Scan for the cell matching the given text and deliver its [X, Y] coordinate at center. 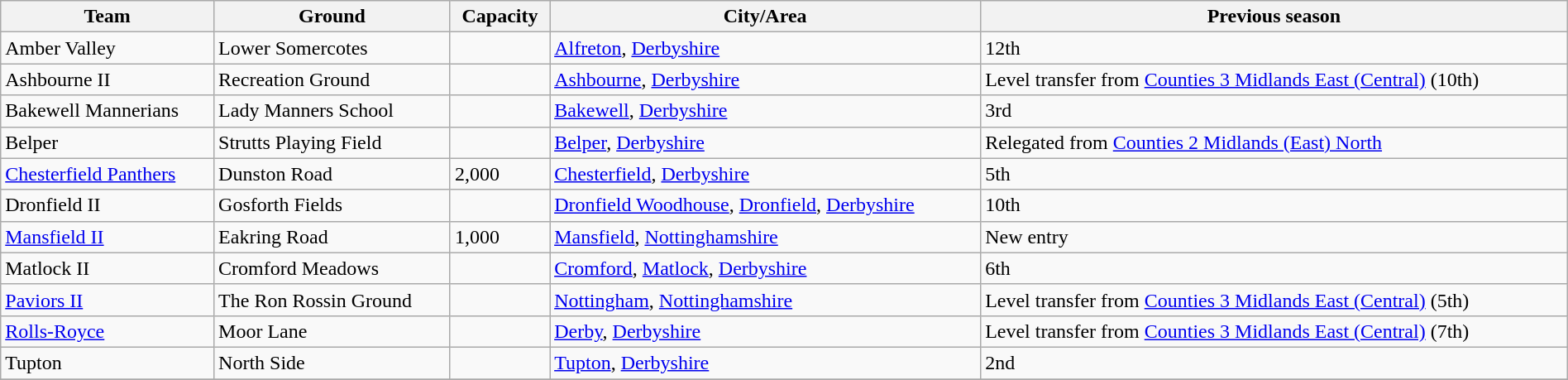
New entry [1274, 237]
Bakewell Mannerians [108, 111]
Relegated from Counties 2 Midlands (East) North [1274, 142]
5th [1274, 174]
Belper [108, 142]
Chesterfield, Derbyshire [766, 174]
Eakring Road [332, 237]
Paviors II [108, 300]
Ashbourne II [108, 79]
Lady Manners School [332, 111]
2nd [1274, 363]
Strutts Playing Field [332, 142]
Belper, Derbyshire [766, 142]
Gosforth Fields [332, 205]
North Side [332, 363]
Mansfield II [108, 237]
The Ron Rossin Ground [332, 300]
Previous season [1274, 17]
Cromford, Matlock, Derbyshire [766, 268]
Bakewell, Derbyshire [766, 111]
City/Area [766, 17]
3rd [1274, 111]
Lower Somercotes [332, 48]
Derby, Derbyshire [766, 331]
Ashbourne, Derbyshire [766, 79]
Level transfer from Counties 3 Midlands East (Central) (10th) [1274, 79]
Rolls-Royce [108, 331]
1,000 [500, 237]
Team [108, 17]
Matlock II [108, 268]
Amber Valley [108, 48]
Dunston Road [332, 174]
Dronfield II [108, 205]
Moor Lane [332, 331]
Level transfer from Counties 3 Midlands East (Central) (7th) [1274, 331]
Mansfield, Nottinghamshire [766, 237]
Alfreton, Derbyshire [766, 48]
Cromford Meadows [332, 268]
Level transfer from Counties 3 Midlands East (Central) (5th) [1274, 300]
Dronfield Woodhouse, Dronfield, Derbyshire [766, 205]
2,000 [500, 174]
6th [1274, 268]
Capacity [500, 17]
Ground [332, 17]
10th [1274, 205]
Tupton, Derbyshire [766, 363]
Chesterfield Panthers [108, 174]
Nottingham, Nottinghamshire [766, 300]
Tupton [108, 363]
12th [1274, 48]
Recreation Ground [332, 79]
